From the cell containing the given text, extract its center point as (X, Y) coordinate. 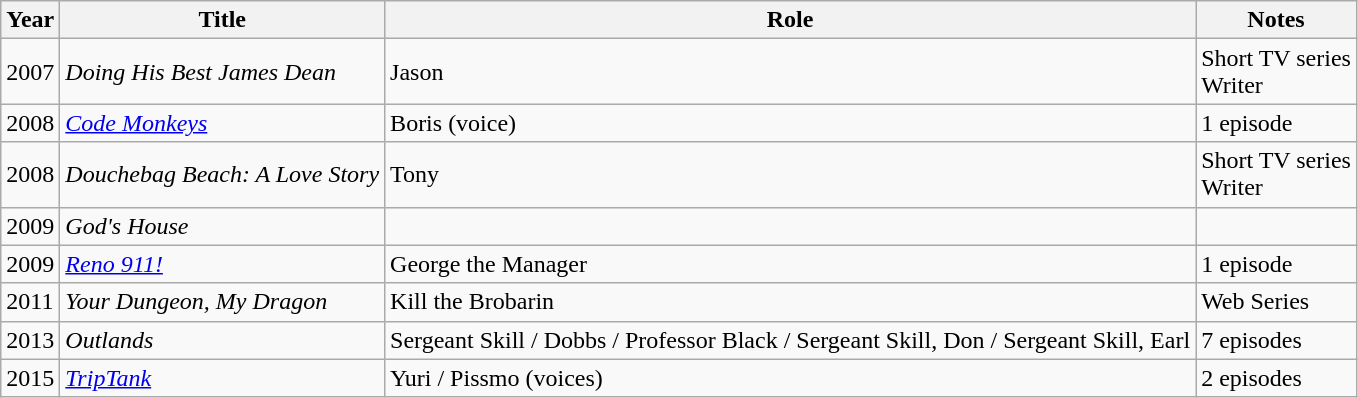
Notes (1276, 20)
7 episodes (1276, 340)
Boris (voice) (790, 123)
2011 (30, 302)
Title (222, 20)
Jason (790, 72)
2007 (30, 72)
God's House (222, 226)
Kill the Brobarin (790, 302)
2 episodes (1276, 378)
Doing His Best James Dean (222, 72)
Web Series (1276, 302)
Outlands (222, 340)
Role (790, 20)
Code Monkeys (222, 123)
TripTank (222, 378)
Douchebag Beach: A Love Story (222, 174)
Year (30, 20)
George the Manager (790, 264)
2015 (30, 378)
Reno 911! (222, 264)
Tony (790, 174)
Your Dungeon, My Dragon (222, 302)
Sergeant Skill / Dobbs / Professor Black / Sergeant Skill, Don / Sergeant Skill, Earl (790, 340)
Yuri / Pissmo (voices) (790, 378)
2013 (30, 340)
